Return the [x, y] coordinate for the center point of the cell that contains the specified text.  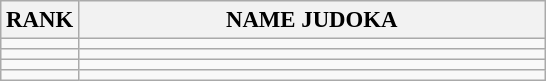
RANK [40, 20]
NAME JUDOKA [312, 20]
